Extract the [X, Y] coordinate from the center of the cell holding the provided text.  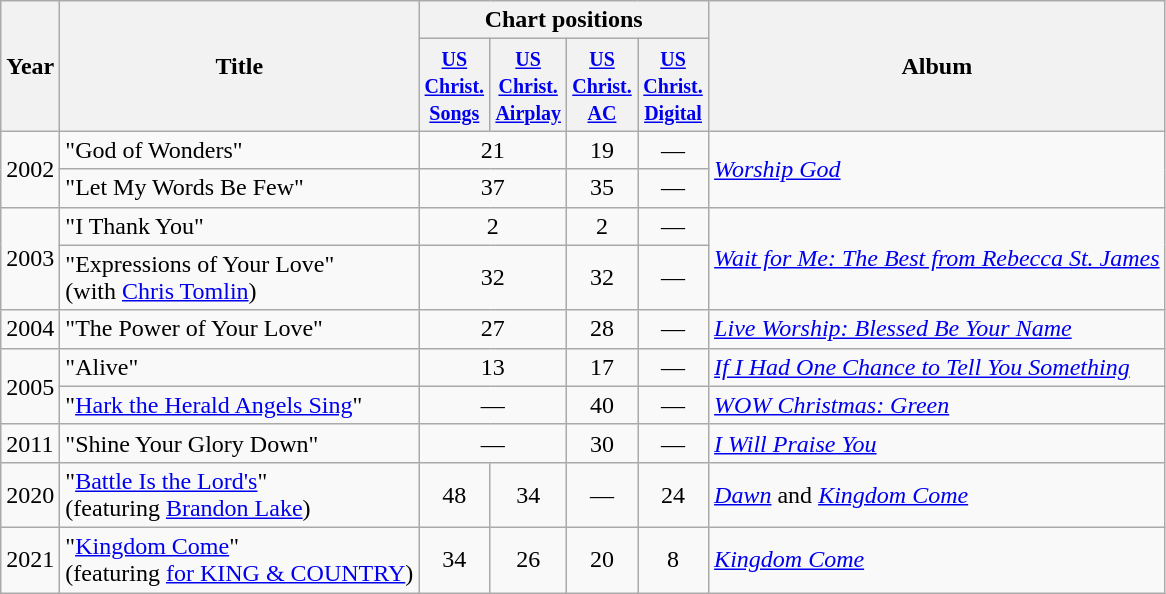
2004 [30, 329]
Live Worship: Blessed Be Your Name [938, 329]
Year [30, 66]
37 [493, 188]
26 [528, 560]
USChrist. Airplay [528, 85]
"Expressions of Your Love"(with Chris Tomlin) [240, 278]
USChrist. Songs [454, 85]
"God of Wonders" [240, 150]
2011 [30, 443]
WOW Christmas: Green [938, 405]
"I Thank You" [240, 226]
21 [493, 150]
35 [602, 188]
48 [454, 494]
"Hark the Herald Angels Sing" [240, 405]
Title [240, 66]
2003 [30, 258]
"Let My Words Be Few" [240, 188]
Wait for Me: The Best from Rebecca St. James [938, 258]
Kingdom Come [938, 560]
Dawn and Kingdom Come [938, 494]
28 [602, 329]
17 [602, 367]
20 [602, 560]
2002 [30, 169]
"Alive" [240, 367]
19 [602, 150]
2020 [30, 494]
Chart positions [564, 20]
30 [602, 443]
"The Power of Your Love" [240, 329]
Worship God [938, 169]
USChrist. AC [602, 85]
24 [674, 494]
8 [674, 560]
2005 [30, 386]
USChrist. Digital [674, 85]
"Shine Your Glory Down" [240, 443]
2021 [30, 560]
"Kingdom Come"(featuring for KING & COUNTRY) [240, 560]
13 [493, 367]
"Battle Is the Lord's"(featuring Brandon Lake) [240, 494]
Album [938, 66]
40 [602, 405]
27 [493, 329]
I Will Praise You [938, 443]
If I Had One Chance to Tell You Something [938, 367]
